Output the (x, y) coordinate of the center of the cell containing the given text.  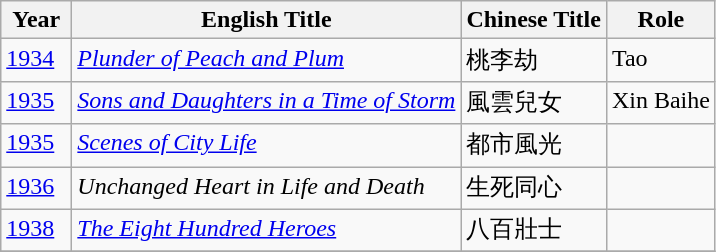
Unchanged Heart in Life and Death (266, 188)
Role (660, 20)
八百壯士 (534, 230)
1936 (36, 188)
風雲兒女 (534, 102)
桃李劫 (534, 60)
Scenes of City Life (266, 146)
English Title (266, 20)
Year (36, 20)
1938 (36, 230)
Tao (660, 60)
1934 (36, 60)
Sons and Daughters in a Time of Storm (266, 102)
Chinese Title (534, 20)
都市風光 (534, 146)
Xin Baihe (660, 102)
Plunder of Peach and Plum (266, 60)
The Eight Hundred Heroes (266, 230)
生死同心 (534, 188)
